Locate the cell with the specified text and output its [x, y] center coordinate. 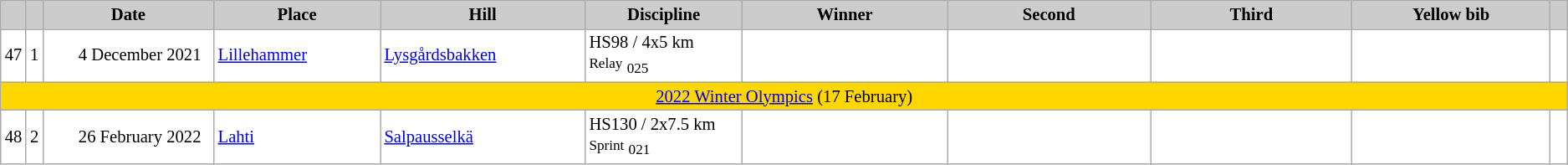
Salpausselkä [483, 136]
Winner [845, 14]
47 [13, 55]
Lillehammer [298, 55]
Lahti [298, 136]
4 December 2021 [128, 55]
Yellow bib [1452, 14]
2 [34, 136]
Second [1049, 14]
Third [1251, 14]
Lysgårdsbakken [483, 55]
1 [34, 55]
HS130 / 2x7.5 km Sprint 021 [664, 136]
Place [298, 14]
Discipline [664, 14]
Date [128, 14]
Hill [483, 14]
26 February 2022 [128, 136]
48 [13, 136]
2022 Winter Olympics (17 February) [784, 96]
HS98 / 4x5 km Relay 025 [664, 55]
